Scan for the cell matching the given text and deliver its [X, Y] coordinate at center. 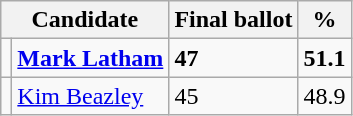
51.1 [324, 58]
Kim Beazley [90, 96]
Final ballot [234, 20]
45 [234, 96]
48.9 [324, 96]
Mark Latham [90, 58]
Candidate [85, 20]
% [324, 20]
47 [234, 58]
